Search for the cell housing the specified text and yield its (X, Y) center coordinate. 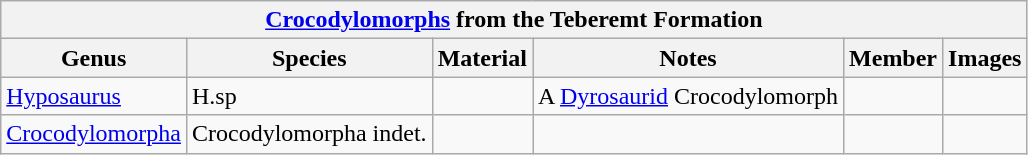
A Dyrosaurid Crocodylomorph (688, 96)
Crocodylomorpha (94, 134)
Material (482, 58)
Crocodylomorphs from the Teberemt Formation (514, 20)
Member (894, 58)
Genus (94, 58)
H.sp (309, 96)
Crocodylomorpha indet. (309, 134)
Hyposaurus (94, 96)
Species (309, 58)
Images (985, 58)
Notes (688, 58)
